Output the [x, y] coordinate of the center of the cell containing the given text.  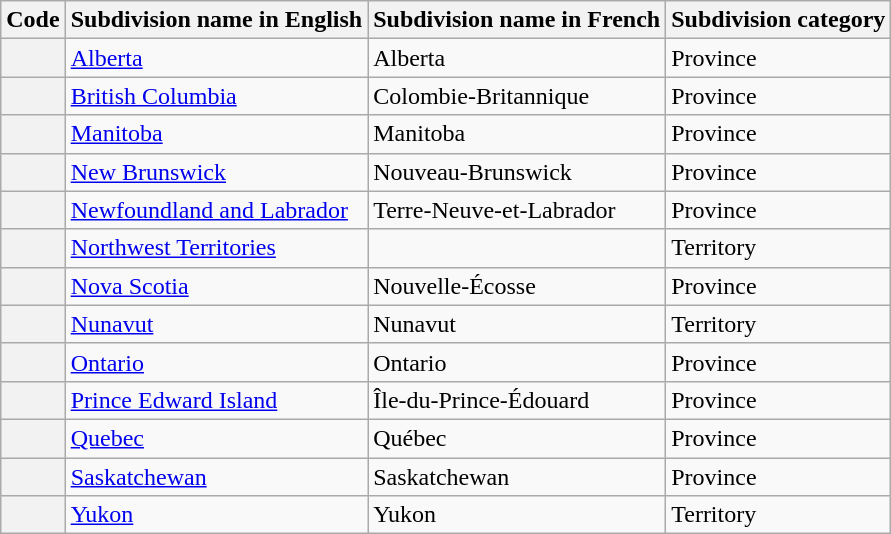
Québec [517, 438]
Northwest Territories [216, 248]
Nouvelle-Écosse [517, 286]
Subdivision name in French [517, 20]
Prince Edward Island [216, 400]
Nouveau-Brunswick [517, 172]
Terre-Neuve-et-Labrador [517, 210]
Nova Scotia [216, 286]
Colombie-Britannique [517, 96]
Subdivision name in English [216, 20]
Île-du-Prince-Édouard [517, 400]
Code [33, 20]
Newfoundland and Labrador [216, 210]
British Columbia [216, 96]
Quebec [216, 438]
New Brunswick [216, 172]
Subdivision category [778, 20]
